From the cell containing the given text, extract its center point as (x, y) coordinate. 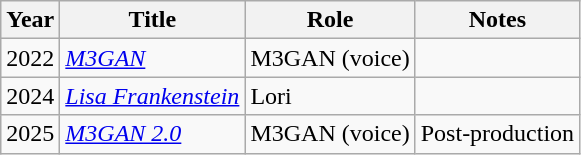
M3GAN (152, 58)
Year (30, 20)
Role (330, 20)
Post-production (497, 134)
Notes (497, 20)
2024 (30, 96)
M3GAN 2.0 (152, 134)
Lisa Frankenstein (152, 96)
2022 (30, 58)
Lori (330, 96)
Title (152, 20)
2025 (30, 134)
